Search for the cell housing the specified text and yield its (X, Y) center coordinate. 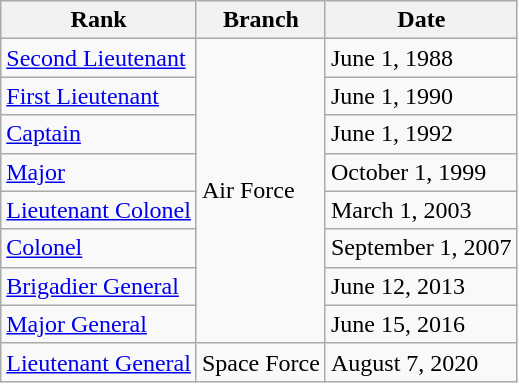
March 1, 2003 (421, 210)
Lieutenant General (99, 362)
Space Force (260, 362)
Air Force (260, 191)
First Lieutenant (99, 96)
June 1, 1992 (421, 134)
Rank (99, 20)
June 1, 1988 (421, 58)
Captain (99, 134)
Second Lieutenant (99, 58)
Major (99, 172)
Date (421, 20)
Major General (99, 324)
Lieutenant Colonel (99, 210)
Branch (260, 20)
June 15, 2016 (421, 324)
Colonel (99, 248)
October 1, 1999 (421, 172)
August 7, 2020 (421, 362)
June 1, 1990 (421, 96)
September 1, 2007 (421, 248)
June 12, 2013 (421, 286)
Brigadier General (99, 286)
